Search for the cell housing the specified text and yield its (X, Y) center coordinate. 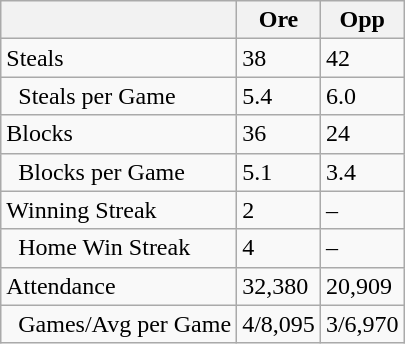
Blocks (119, 134)
Winning Streak (119, 210)
2 (279, 210)
32,380 (279, 286)
Blocks per Game (119, 172)
3/6,970 (362, 324)
Ore (279, 20)
Opp (362, 20)
Steals per Game (119, 96)
20,909 (362, 286)
36 (279, 134)
38 (279, 58)
5.1 (279, 172)
Steals (119, 58)
24 (362, 134)
5.4 (279, 96)
42 (362, 58)
4/8,095 (279, 324)
Attendance (119, 286)
Home Win Streak (119, 248)
6.0 (362, 96)
Games/Avg per Game (119, 324)
4 (279, 248)
3.4 (362, 172)
